Pinpoint the cell where the given text exists, returning its (X, Y) midpoint coordinate. 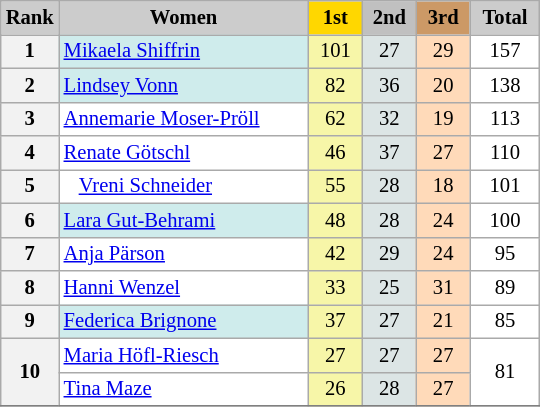
89 (505, 287)
36 (389, 85)
110 (505, 153)
Lara Gut-Behrami (184, 220)
18 (443, 186)
42 (335, 254)
31 (443, 287)
Lindsey Vonn (184, 85)
55 (335, 186)
Hanni Wenzel (184, 287)
5 (30, 186)
32 (389, 119)
Total (505, 17)
2 (30, 85)
3 (30, 119)
82 (335, 85)
8 (30, 287)
33 (335, 287)
7 (30, 254)
Women (184, 17)
3rd (443, 17)
1 (30, 51)
95 (505, 254)
Federica Brignone (184, 321)
20 (443, 85)
113 (505, 119)
Rank (30, 17)
62 (335, 119)
48 (335, 220)
Maria Höfl-Riesch (184, 355)
10 (30, 372)
157 (505, 51)
9 (30, 321)
Annemarie Moser-Pröll (184, 119)
19 (443, 119)
Mikaela Shiffrin (184, 51)
81 (505, 372)
100 (505, 220)
Tina Maze (184, 389)
Vreni Schneider (184, 186)
4 (30, 153)
138 (505, 85)
21 (443, 321)
25 (389, 287)
6 (30, 220)
1st (335, 17)
2nd (389, 17)
Renate Götschl (184, 153)
Anja Pärson (184, 254)
26 (335, 389)
46 (335, 153)
85 (505, 321)
